Extract the (X, Y) coordinate from the center of the cell holding the provided text.  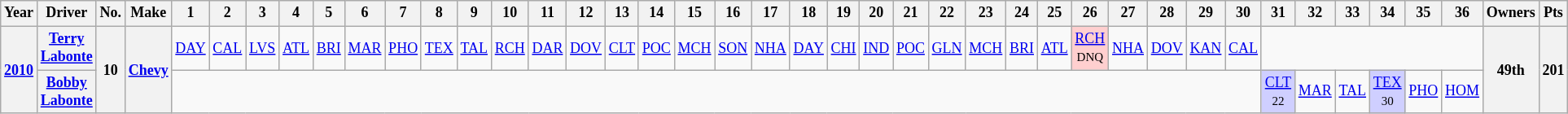
2 (228, 13)
2010 (20, 70)
Pts (1553, 13)
13 (622, 13)
1 (191, 13)
Driver (67, 13)
14 (656, 13)
CLT22 (1278, 92)
33 (1352, 13)
TEX (439, 48)
KAN (1206, 48)
31 (1278, 13)
TEX30 (1387, 92)
IND (876, 48)
25 (1054, 13)
49th (1511, 70)
24 (1023, 13)
15 (694, 13)
17 (771, 13)
8 (439, 13)
16 (733, 13)
CLT (622, 48)
28 (1167, 13)
34 (1387, 13)
18 (808, 13)
Chevy (148, 70)
No. (111, 13)
RCH (510, 48)
19 (843, 13)
21 (911, 13)
HOM (1462, 92)
6 (365, 13)
Owners (1511, 13)
20 (876, 13)
23 (986, 13)
7 (404, 13)
201 (1553, 70)
35 (1423, 13)
DAR (547, 48)
36 (1462, 13)
30 (1244, 13)
4 (296, 13)
26 (1090, 13)
SON (733, 48)
Terry Labonte (67, 48)
27 (1128, 13)
LVS (262, 48)
5 (329, 13)
Make (148, 13)
3 (262, 13)
12 (586, 13)
22 (947, 13)
GLN (947, 48)
11 (547, 13)
Bobby Labonte (67, 92)
29 (1206, 13)
9 (474, 13)
RCHDNQ (1090, 48)
CHI (843, 48)
Year (20, 13)
32 (1315, 13)
